Return [X, Y] of the center of cell containing provided text 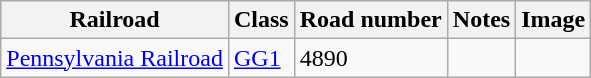
4890 [370, 58]
Railroad [115, 20]
Pennsylvania Railroad [115, 58]
Image [554, 20]
Road number [370, 20]
GG1 [261, 58]
Notes [481, 20]
Class [261, 20]
